Provide the (X, Y) coordinate of the cell's center where the given text is located.  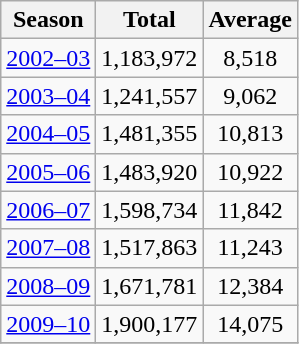
1,483,920 (150, 172)
2003–04 (48, 96)
10,813 (250, 134)
1,481,355 (150, 134)
2009–10 (48, 324)
1,598,734 (150, 210)
Average (250, 20)
2002–03 (48, 58)
14,075 (250, 324)
1,183,972 (150, 58)
2008–09 (48, 286)
1,671,781 (150, 286)
2004–05 (48, 134)
1,900,177 (150, 324)
1,241,557 (150, 96)
8,518 (250, 58)
2007–08 (48, 248)
2005–06 (48, 172)
2006–07 (48, 210)
9,062 (250, 96)
11,243 (250, 248)
Season (48, 20)
1,517,863 (150, 248)
10,922 (250, 172)
12,384 (250, 286)
11,842 (250, 210)
Total (150, 20)
